Output the (X, Y) coordinate of the center of the cell containing the given text.  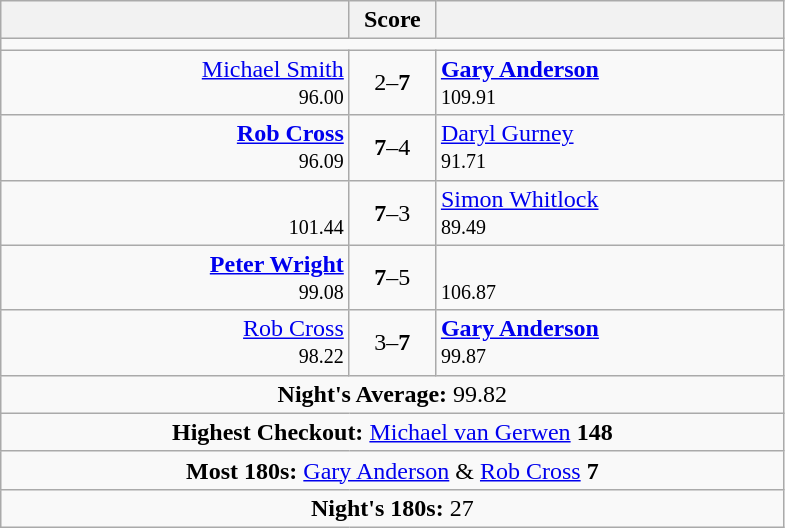
Rob Cross 98.22 (176, 342)
Michael Smith 96.00 (176, 82)
Night's 180s: 27 (392, 508)
7–3 (392, 212)
Rob Cross 96.09 (176, 148)
Peter Wright 99.08 (176, 278)
Gary Anderson 109.91 (610, 82)
Most 180s: Gary Anderson & Rob Cross 7 (392, 470)
2–7 (392, 82)
Highest Checkout: Michael van Gerwen 148 (392, 432)
101.44 (176, 212)
Gary Anderson 99.87 (610, 342)
Night's Average: 99.82 (392, 394)
Simon Whitlock 89.49 (610, 212)
Daryl Gurney 91.71 (610, 148)
106.87 (610, 278)
Score (392, 20)
3–7 (392, 342)
7–5 (392, 278)
7–4 (392, 148)
